Identify which cell holds the provided text, then report its [x, y] central coordinate. 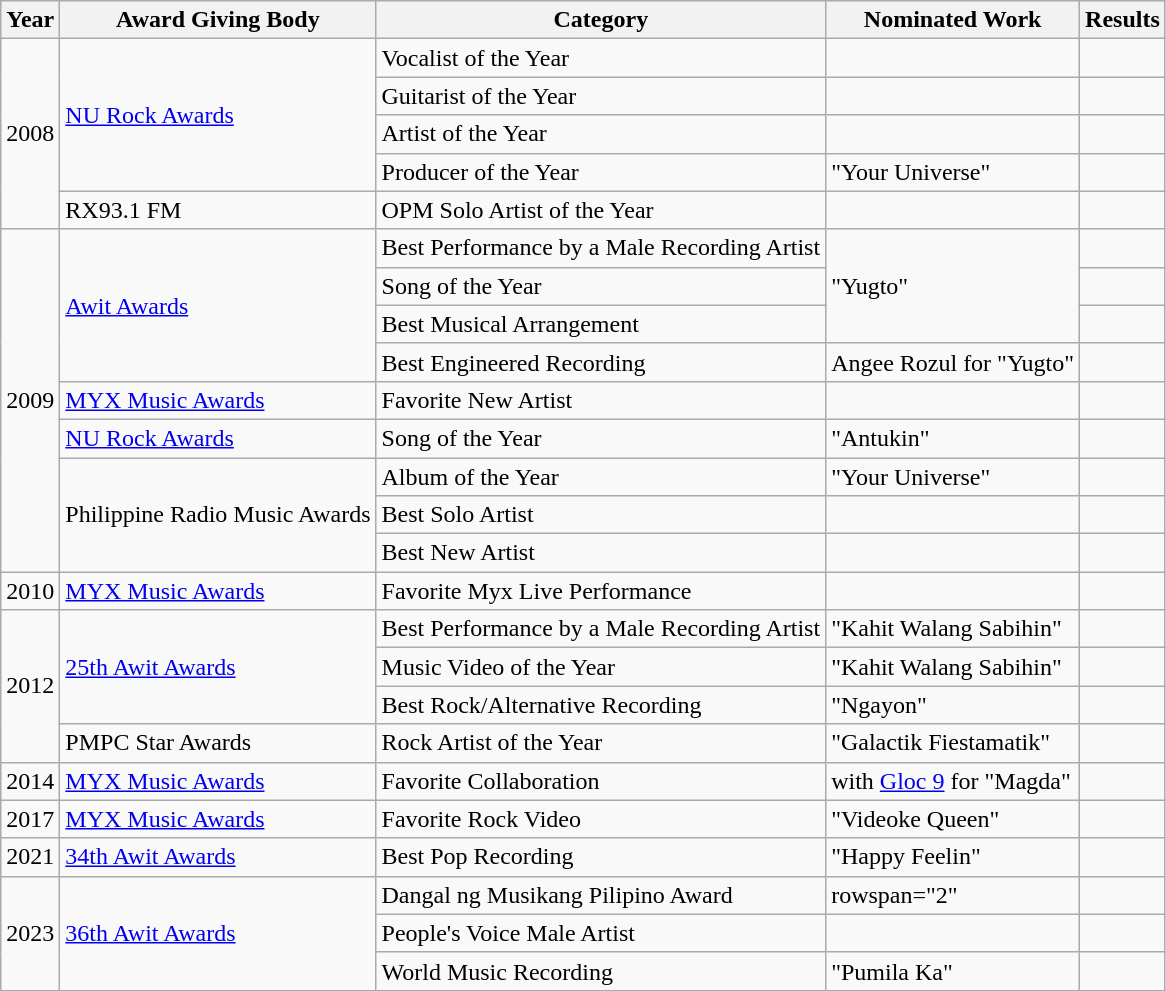
"Happy Feelin" [953, 857]
"Pumila Ka" [953, 971]
Favorite Rock Video [601, 819]
Guitarist of the Year [601, 96]
Best Pop Recording [601, 857]
Best New Artist [601, 553]
"Antukin" [953, 438]
Producer of the Year [601, 172]
Year [30, 20]
RX93.1 FM [218, 210]
34th Awit Awards [218, 857]
"Ngayon" [953, 705]
Favorite Myx Live Performance [601, 591]
2017 [30, 819]
PMPC Star Awards [218, 743]
Favorite New Artist [601, 400]
Best Musical Arrangement [601, 324]
Dangal ng Musikang Pilipino Award [601, 895]
2010 [30, 591]
OPM Solo Artist of the Year [601, 210]
Best Solo Artist [601, 515]
Results [1123, 20]
rowspan="2" [953, 895]
Favorite Collaboration [601, 781]
2009 [30, 400]
36th Awit Awards [218, 933]
"Yugto" [953, 286]
Best Rock/Alternative Recording [601, 705]
2023 [30, 933]
World Music Recording [601, 971]
Category [601, 20]
25th Awit Awards [218, 667]
Awit Awards [218, 305]
2021 [30, 857]
Nominated Work [953, 20]
Album of the Year [601, 477]
2014 [30, 781]
Rock Artist of the Year [601, 743]
Music Video of the Year [601, 667]
"Galactik Fiestamatik" [953, 743]
Artist of the Year [601, 134]
Award Giving Body [218, 20]
2012 [30, 686]
People's Voice Male Artist [601, 933]
Angee Rozul for "Yugto" [953, 362]
with Gloc 9 for "Magda" [953, 781]
Best Engineered Recording [601, 362]
"Videoke Queen" [953, 819]
Philippine Radio Music Awards [218, 515]
Vocalist of the Year [601, 58]
2008 [30, 134]
